Provide the [x, y] coordinate of the cell's center where the given text is located.  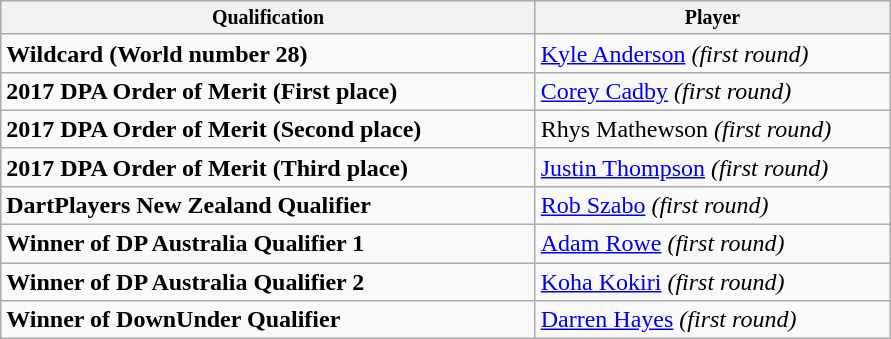
2017 DPA Order of Merit (Second place) [268, 129]
Winner of DP Australia Qualifier 2 [268, 282]
DartPlayers New Zealand Qualifier [268, 205]
Winner of DP Australia Qualifier 1 [268, 244]
Koha Kokiri (first round) [712, 282]
Rob Szabo (first round) [712, 205]
Darren Hayes (first round) [712, 320]
Adam Rowe (first round) [712, 244]
Kyle Anderson (first round) [712, 53]
Justin Thompson (first round) [712, 167]
Corey Cadby (first round) [712, 91]
Qualification [268, 18]
Winner of DownUnder Qualifier [268, 320]
Wildcard (World number 28) [268, 53]
2017 DPA Order of Merit (Third place) [268, 167]
Rhys Mathewson (first round) [712, 129]
2017 DPA Order of Merit (First place) [268, 91]
Player [712, 18]
